Locate the cell with the specified text and output its [x, y] center coordinate. 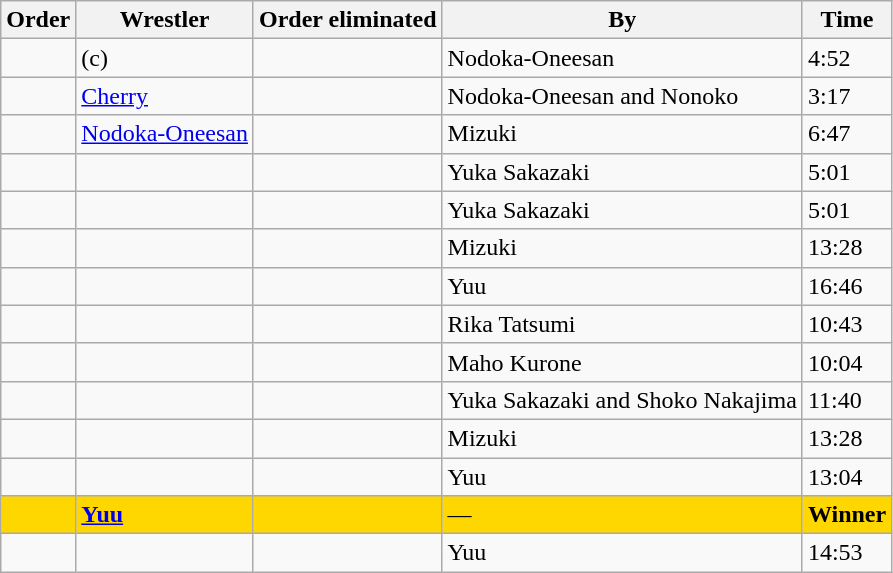
(c) [165, 58]
Wrestler [165, 20]
Yuka Sakazaki and Shoko Nakajima [622, 400]
Winner [846, 515]
4:52 [846, 58]
3:17 [846, 96]
10:04 [846, 362]
10:43 [846, 324]
Cherry [165, 96]
13:04 [846, 477]
11:40 [846, 400]
Order [38, 20]
By [622, 20]
14:53 [846, 553]
Order eliminated [348, 20]
Maho Kurone [622, 362]
— [622, 515]
6:47 [846, 134]
Nodoka-Oneesan and Nonoko [622, 96]
Time [846, 20]
Rika Tatsumi [622, 324]
16:46 [846, 286]
